Determine the [x, y] coordinate at the center of the cell enclosing the given text.  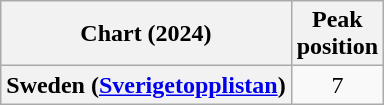
Chart (2024) [146, 34]
Sweden (Sverigetopplistan) [146, 85]
Peakposition [337, 34]
7 [337, 85]
